Find where the given text appears and provide that cell's center as (X, Y) coordinate. 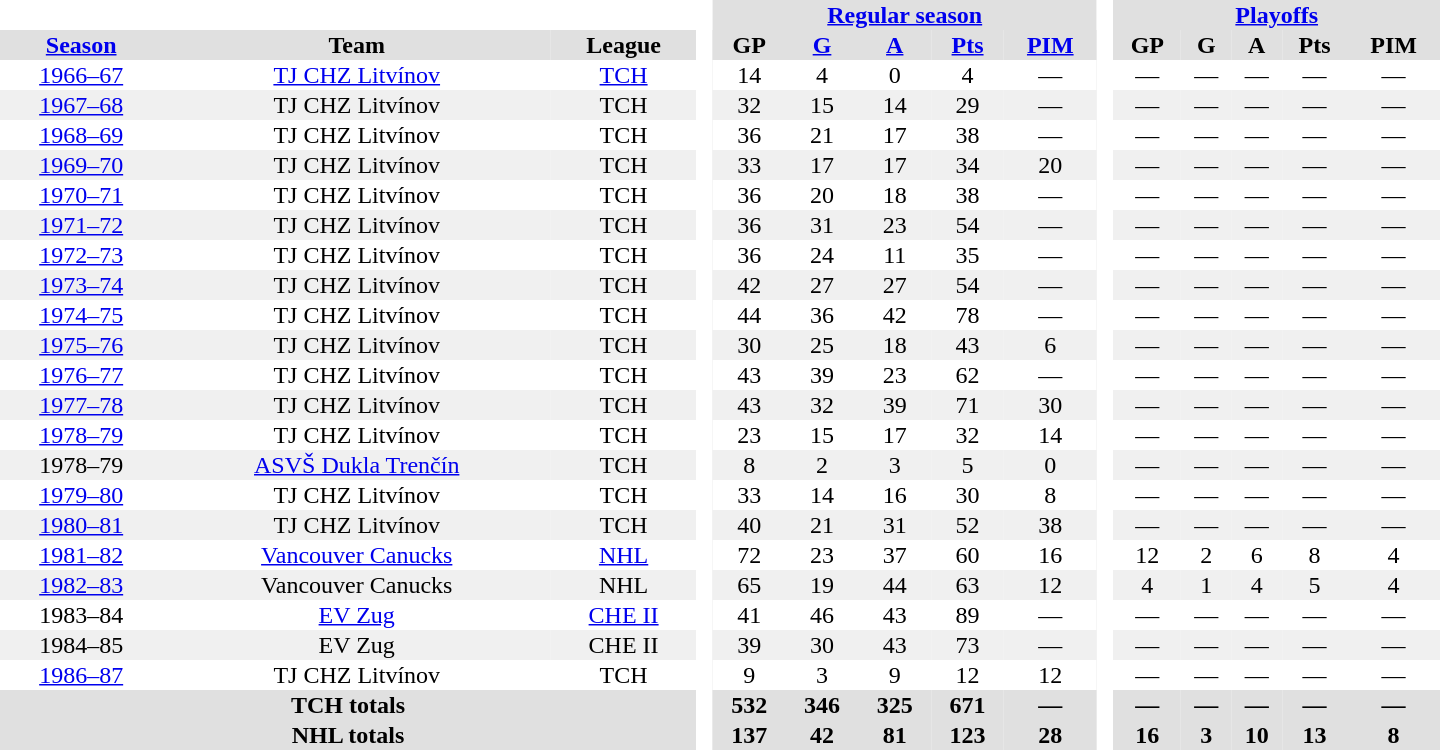
1981–82 (81, 555)
24 (822, 255)
1976–77 (81, 375)
72 (750, 555)
41 (750, 615)
62 (968, 375)
1979–80 (81, 495)
1 (1206, 585)
37 (894, 555)
1967–68 (81, 105)
1983–84 (81, 615)
1972–73 (81, 255)
29 (968, 105)
1968–69 (81, 135)
Season (81, 45)
1977–78 (81, 405)
Team (356, 45)
532 (750, 705)
1973–74 (81, 285)
35 (968, 255)
1982–83 (81, 585)
78 (968, 315)
TCH totals (348, 705)
60 (968, 555)
46 (822, 615)
ASVŠ Dukla Trenčín (356, 465)
81 (894, 735)
19 (822, 585)
1970–71 (81, 195)
73 (968, 645)
325 (894, 705)
63 (968, 585)
52 (968, 525)
1969–70 (81, 165)
137 (750, 735)
1966–67 (81, 75)
25 (822, 345)
89 (968, 615)
40 (750, 525)
11 (894, 255)
65 (750, 585)
League (624, 45)
13 (1314, 735)
28 (1050, 735)
NHL totals (348, 735)
Regular season (905, 15)
1986–87 (81, 675)
1984–85 (81, 645)
1975–76 (81, 345)
Playoffs (1276, 15)
71 (968, 405)
1980–81 (81, 525)
346 (822, 705)
34 (968, 165)
1971–72 (81, 225)
123 (968, 735)
1974–75 (81, 315)
10 (1257, 735)
671 (968, 705)
